Determine the [X, Y] coordinate at the center of the cell enclosing the given text.  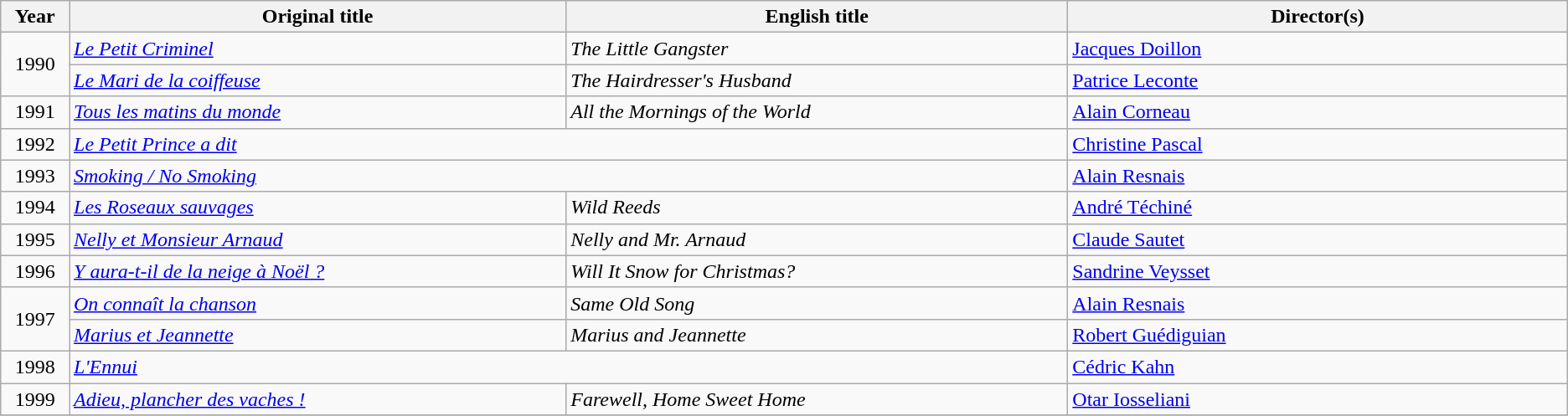
Alain Corneau [1318, 112]
Christine Pascal [1318, 144]
Jacques Doillon [1318, 49]
All the Mornings of the World [818, 112]
Tous les matins du monde [317, 112]
Les Roseaux sauvages [317, 208]
Year [35, 17]
1995 [35, 239]
Le Petit Criminel [317, 49]
Cédric Kahn [1318, 367]
Patrice Leconte [1318, 80]
The Hairdresser's Husband [818, 80]
Same Old Song [818, 303]
The Little Gangster [818, 49]
On connaît la chanson [317, 303]
Adieu, plancher des vaches ! [317, 399]
English title [818, 17]
Otar Iosseliani [1318, 399]
Le Mari de la coiffeuse [317, 80]
Y aura-t-il de la neige à Noël ? [317, 271]
Robert Guédiguian [1318, 335]
Nelly and Mr. Arnaud [818, 239]
Sandrine Veysset [1318, 271]
Nelly et Monsieur Arnaud [317, 239]
1996 [35, 271]
1990 [35, 64]
1992 [35, 144]
Wild Reeds [818, 208]
L'Ennui [568, 367]
1997 [35, 319]
Farewell, Home Sweet Home [818, 399]
1998 [35, 367]
Le Petit Prince a dit [568, 144]
Marius et Jeannette [317, 335]
1993 [35, 176]
Smoking / No Smoking [568, 176]
Original title [317, 17]
Director(s) [1318, 17]
1991 [35, 112]
1999 [35, 399]
André Téchiné [1318, 208]
1994 [35, 208]
Claude Sautet [1318, 239]
Will It Snow for Christmas? [818, 271]
Marius and Jeannette [818, 335]
